Detect which cell encompasses the target text, then output its [x, y] center coordinate. 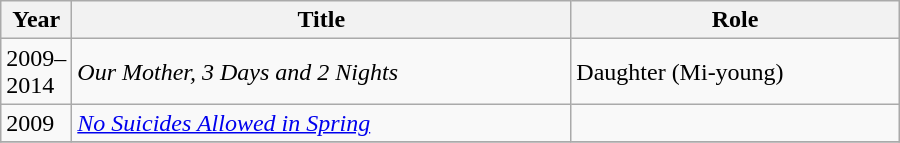
Role [735, 20]
2009–2014 [36, 72]
No Suicides Allowed in Spring [322, 123]
Year [36, 20]
Our Mother, 3 Days and 2 Nights [322, 72]
2009 [36, 123]
Title [322, 20]
Daughter (Mi-young) [735, 72]
